Output the (X, Y) coordinate of the center of the cell containing the given text.  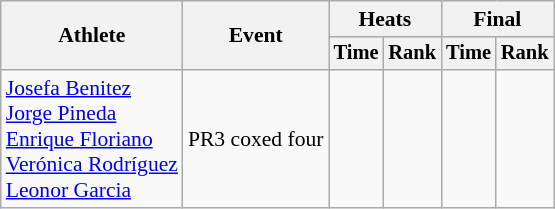
Athlete (92, 36)
Josefa BenitezJorge PinedaEnrique FlorianoVerónica RodríguezLeonor Garcia (92, 139)
Heats (385, 19)
PR3 coxed four (256, 139)
Final (497, 19)
Event (256, 36)
